For the text-containing cell, return its midpoint in [x, y] coordinate format. 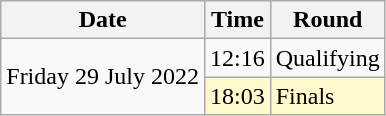
18:03 [237, 96]
Friday 29 July 2022 [103, 77]
Round [328, 20]
12:16 [237, 58]
Time [237, 20]
Finals [328, 96]
Date [103, 20]
Qualifying [328, 58]
